Locate the cell with the specified text and output its (x, y) center coordinate. 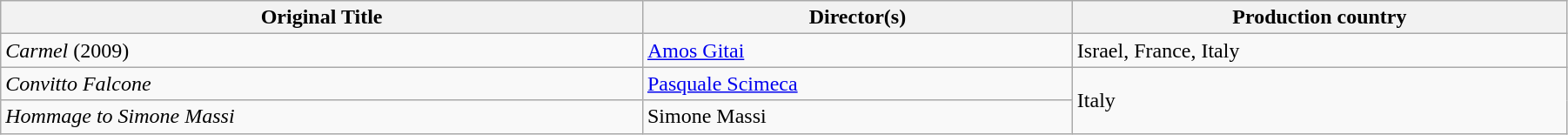
Director(s) (857, 17)
Carmel (2009) (322, 51)
Pasquale Scimeca (857, 84)
Italy (1319, 100)
Israel, France, Italy (1319, 51)
Hommage to Simone Massi (322, 117)
Convitto Falcone (322, 84)
Production country (1319, 17)
Simone Massi (857, 117)
Amos Gitai (857, 51)
Original Title (322, 17)
